Capture the cell that displays the provided text and extract its [X, Y] central coordinate. 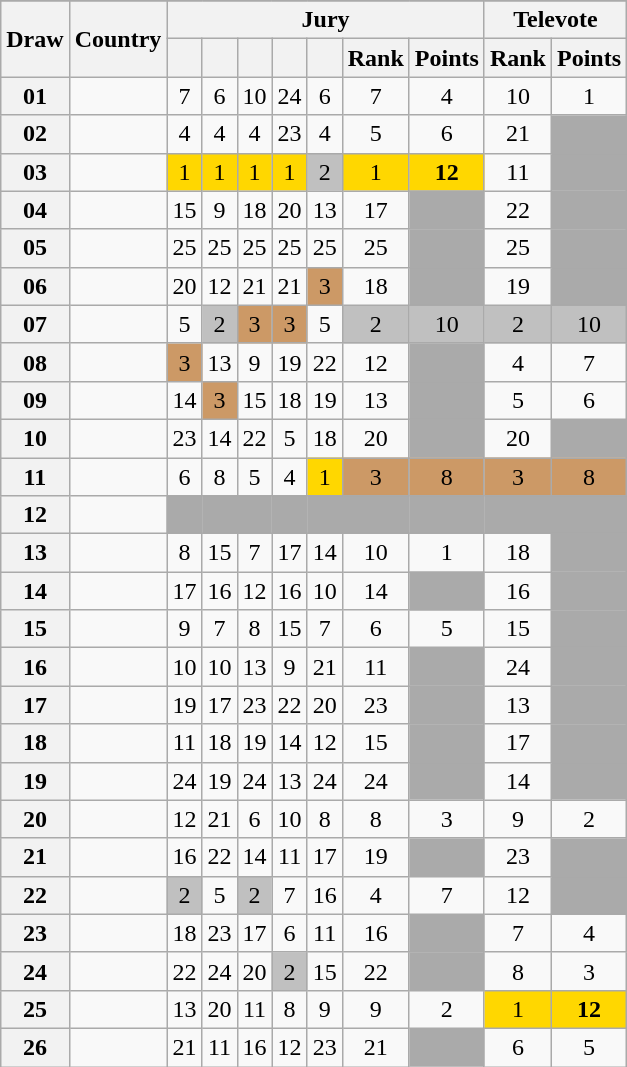
08 [35, 362]
02 [35, 134]
Televote [555, 20]
04 [35, 210]
06 [35, 286]
Draw [35, 39]
09 [35, 400]
26 [35, 1047]
Jury [326, 20]
07 [35, 324]
Country [118, 39]
01 [35, 96]
05 [35, 248]
03 [35, 172]
